Determine the [X, Y] coordinate at the center of the cell enclosing the given text.  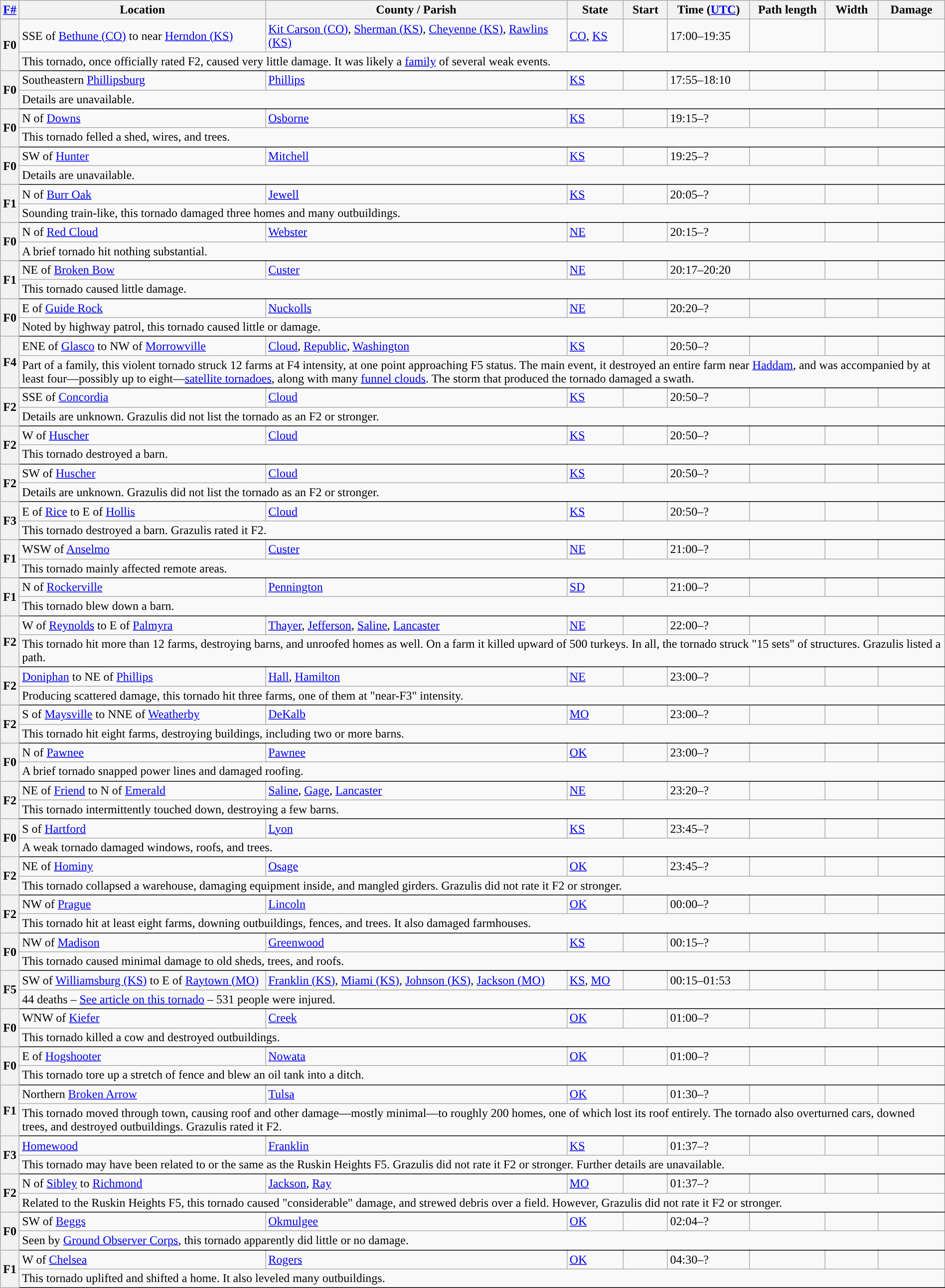
SSE of Bethune (CO) to near Herndon (KS) [143, 36]
17:55–18:10 [709, 80]
Jackson, Ray [417, 1183]
This tornado destroyed a barn. [482, 454]
State [595, 10]
This tornado collapsed a warehouse, damaging equipment inside, and mangled girders. Grazulis did not rate it F2 or stronger. [482, 885]
20:05–? [709, 194]
01:30–? [709, 1094]
W of Chelsea [143, 1260]
Southeastern Phillipsburg [143, 80]
Tulsa [417, 1094]
A weak tornado damaged windows, roofs, and trees. [482, 847]
DeKalb [417, 715]
This tornado caused little damage. [482, 289]
Kit Carson (CO), Sherman (KS), Cheyenne (KS), Rawlins (KS) [417, 36]
Damage [911, 10]
Start [645, 10]
This tornado, once officially rated F2, caused very little damage. It was likely a family of several weak events. [482, 61]
This tornado felled a shed, wires, and trees. [482, 137]
This tornado blew down a barn. [482, 606]
Saline, Gage, Lancaster [417, 790]
N of Red Cloud [143, 232]
Doniphan to NE of Phillips [143, 677]
E of Hogshooter [143, 1056]
This tornado killed a cow and destroyed outbuildings. [482, 1037]
This tornado mainly affected remote areas. [482, 568]
N of Pawnee [143, 752]
Seen by Ground Observer Corps, this tornado apparently did little or no damage. [482, 1241]
This tornado destroyed a barn. Grazulis rated it F2. [482, 530]
WNW of Kiefer [143, 1018]
E of Rice to E of Hollis [143, 511]
Jewell [417, 194]
Noted by highway patrol, this tornado caused little or damage. [482, 327]
Franklin (KS), Miami (KS), Johnson (KS), Jackson (MO) [417, 980]
Homewood [143, 1145]
Location [143, 10]
ENE of Glasco to NW of Morrowville [143, 346]
NW of Prague [143, 905]
00:00–? [709, 905]
N of Burr Oak [143, 194]
KS, MO [595, 980]
F# [10, 10]
SW of Hunter [143, 156]
Sounding train-like, this tornado damaged three homes and many outbuildings. [482, 213]
This tornado may have been related to or the same as the Ruskin Heights F5. Grazulis did not rate it F2 or stronger. Further details are unavailable. [482, 1164]
SW of Huscher [143, 473]
Creek [417, 1018]
NE of Hominy [143, 866]
Cloud, Republic, Washington [417, 346]
Greenwood [417, 942]
Pennington [417, 587]
NE of Broken Bow [143, 270]
Lincoln [417, 905]
02:04–? [709, 1222]
23:20–? [709, 790]
This tornado hit eight farms, destroying buildings, including two or more barns. [482, 734]
Nowata [417, 1056]
S of Hartford [143, 828]
19:15–? [709, 118]
N of Rockerville [143, 587]
20:17–20:20 [709, 270]
04:30–? [709, 1260]
NW of Madison [143, 942]
NE of Friend to N of Emerald [143, 790]
22:00–? [709, 625]
A brief tornado snapped power lines and damaged roofing. [482, 771]
SSE of Concordia [143, 397]
N of Downs [143, 118]
W of Reynolds to E of Palmyra [143, 625]
Producing scattered damage, this tornado hit three farms, one of them at "near-F3" intensity. [482, 696]
N of Sibley to Richmond [143, 1183]
SD [595, 587]
00:15–01:53 [709, 980]
17:00–19:35 [709, 36]
20:20–? [709, 308]
CO, KS [595, 36]
Webster [417, 232]
This tornado caused minimal damage to old sheds, trees, and roofs. [482, 961]
SW of Beggs [143, 1222]
This tornado hit at least eight farms, downing outbuildings, fences, and trees. It also damaged farmhouses. [482, 923]
A brief tornado hit nothing substantial. [482, 251]
44 deaths – See article on this tornado – 531 people were injured. [482, 999]
Nuckolls [417, 308]
Path length [787, 10]
19:25–? [709, 156]
20:15–? [709, 232]
Northern Broken Arrow [143, 1094]
E of Guide Rock [143, 308]
Rogers [417, 1260]
Thayer, Jefferson, Saline, Lancaster [417, 625]
This tornado uplifted and shifted a home. It also leveled many outbuildings. [482, 1279]
Pawnee [417, 752]
County / Parish [417, 10]
F4 [10, 362]
Mitchell [417, 156]
Hall, Hamilton [417, 677]
This tornado intermittently touched down, destroying a few barns. [482, 809]
Franklin [417, 1145]
W of Huscher [143, 435]
F5 [10, 990]
Time (UTC) [709, 10]
Width [852, 10]
Phillips [417, 80]
Lyon [417, 828]
SW of Williamsburg (KS) to E of Raytown (MO) [143, 980]
S of Maysville to NNE of Weatherby [143, 715]
Osage [417, 866]
Okmulgee [417, 1222]
Osborne [417, 118]
This tornado tore up a stretch of fence and blew an oil tank into a ditch. [482, 1075]
00:15–? [709, 942]
WSW of Anselmo [143, 549]
